Return the [x, y] coordinate for the center point of the cell that contains the specified text.  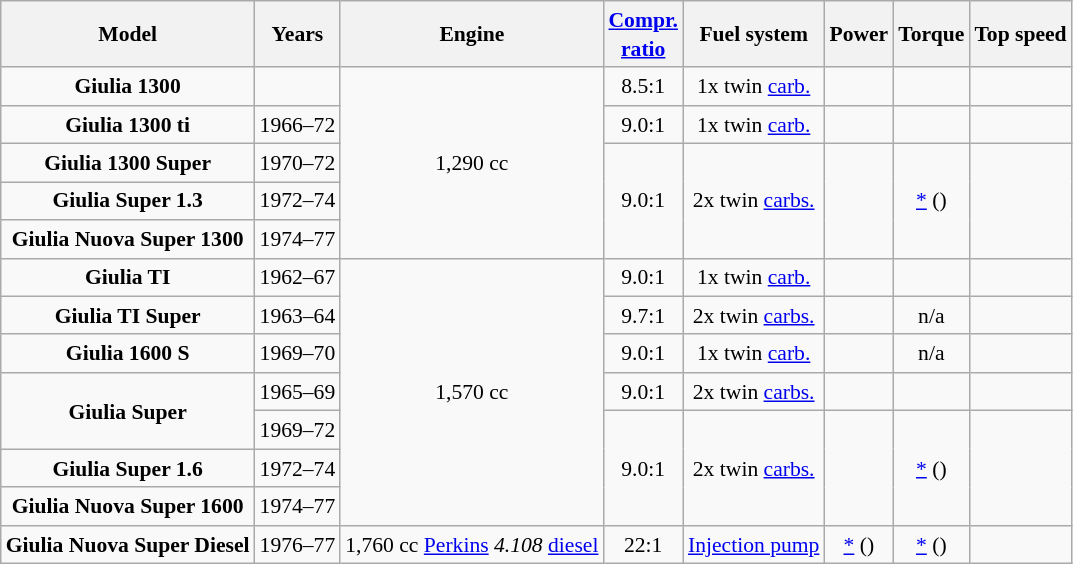
Model [128, 34]
8.5:1 [643, 86]
Fuel system [754, 34]
Top speed [1020, 34]
Giulia Super [128, 411]
Torque [931, 34]
Giulia TI [128, 277]
1970–72 [298, 163]
1969–70 [298, 354]
Power [858, 34]
Giulia 1600 S [128, 354]
Giulia Super 1.3 [128, 201]
Injection pump [754, 545]
9.7:1 [643, 316]
Years [298, 34]
1,570 cc [472, 392]
1963–64 [298, 316]
1976–77 [298, 545]
Engine [472, 34]
Compr.ratio [643, 34]
1,290 cc [472, 162]
Giulia Nuova Super 1600 [128, 507]
Giulia TI Super [128, 316]
1966–72 [298, 125]
Giulia 1300 ti [128, 125]
Giulia Nuova Super 1300 [128, 239]
Giulia 1300 Super [128, 163]
Giulia Super 1.6 [128, 468]
1965–69 [298, 392]
1,760 cc Perkins 4.108 diesel [472, 545]
22:1 [643, 545]
Giulia Nuova Super Diesel [128, 545]
1969–72 [298, 430]
1962–67 [298, 277]
Giulia 1300 [128, 86]
